Provide the [x, y] coordinate of the cell's center where the given text is located.  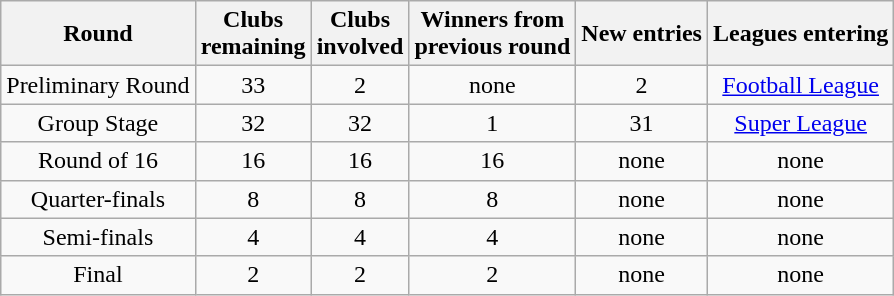
31 [642, 123]
Quarter-finals [98, 199]
33 [253, 85]
Super League [800, 123]
1 [492, 123]
Football League [800, 85]
Winners from previous round [492, 34]
Final [98, 275]
Clubsinvolved [360, 34]
Leagues entering [800, 34]
Group Stage [98, 123]
Clubsremaining [253, 34]
Round [98, 34]
Preliminary Round [98, 85]
Semi-finals [98, 237]
Round of 16 [98, 161]
New entries [642, 34]
